Locate the cell with the specified text and output its (x, y) center coordinate. 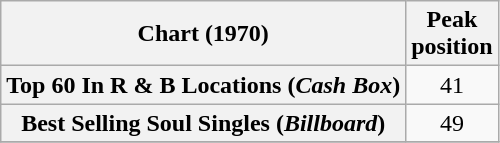
49 (452, 123)
Best Selling Soul Singles (Billboard) (204, 123)
Peakposition (452, 34)
41 (452, 85)
Chart (1970) (204, 34)
Top 60 In R & B Locations (Cash Box) (204, 85)
